Scan for the cell matching the given text and deliver its [x, y] coordinate at center. 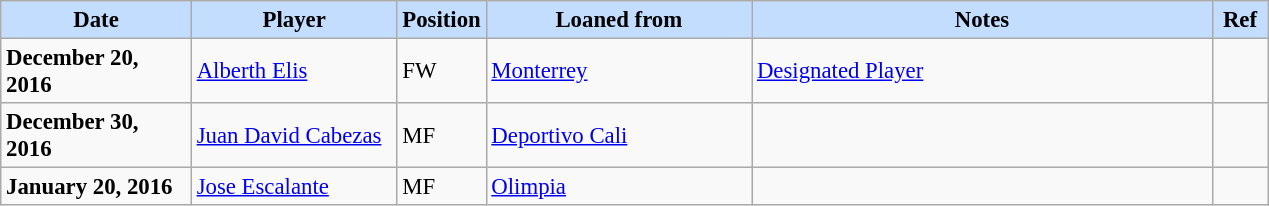
Designated Player [982, 72]
Loaned from [619, 20]
Deportivo Cali [619, 136]
Notes [982, 20]
Jose Escalante [294, 187]
Date [96, 20]
December 30, 2016 [96, 136]
FW [442, 72]
January 20, 2016 [96, 187]
Alberth Elis [294, 72]
Juan David Cabezas [294, 136]
Player [294, 20]
Monterrey [619, 72]
Position [442, 20]
Olimpia [619, 187]
Ref [1240, 20]
December 20, 2016 [96, 72]
